Locate the cell with the specified text and output its (x, y) center coordinate. 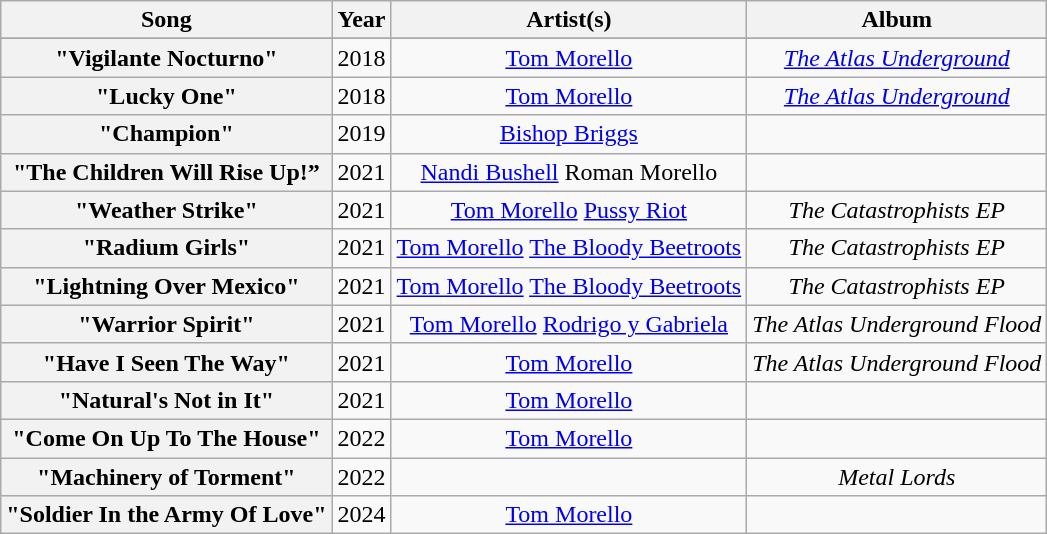
Album (897, 20)
"Machinery of Torment" (166, 477)
"Warrior Spirit" (166, 324)
"Lightning Over Mexico" (166, 286)
"Natural's Not in It" (166, 400)
"The Children Will Rise Up!” (166, 172)
Tom Morello Pussy Riot (569, 210)
"Radium Girls" (166, 248)
"Champion" (166, 134)
"Lucky One" (166, 96)
Song (166, 20)
Tom Morello Rodrigo y Gabriela (569, 324)
2024 (362, 515)
Metal Lords (897, 477)
"Vigilante Nocturno" (166, 58)
Year (362, 20)
Nandi Bushell Roman Morello (569, 172)
"Come On Up To The House" (166, 438)
Bishop Briggs (569, 134)
Artist(s) (569, 20)
2019 (362, 134)
"Soldier In the Army Of Love" (166, 515)
"Weather Strike" (166, 210)
"Have I Seen The Way" (166, 362)
